Return the [X, Y] coordinate for the center point of the cell that contains the specified text.  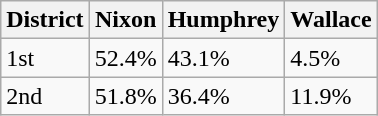
Humphrey [224, 20]
2nd [45, 96]
43.1% [224, 58]
51.8% [126, 96]
Nixon [126, 20]
4.5% [331, 58]
Wallace [331, 20]
11.9% [331, 96]
52.4% [126, 58]
36.4% [224, 96]
District [45, 20]
1st [45, 58]
